Capture the cell that displays the provided text and extract its [x, y] central coordinate. 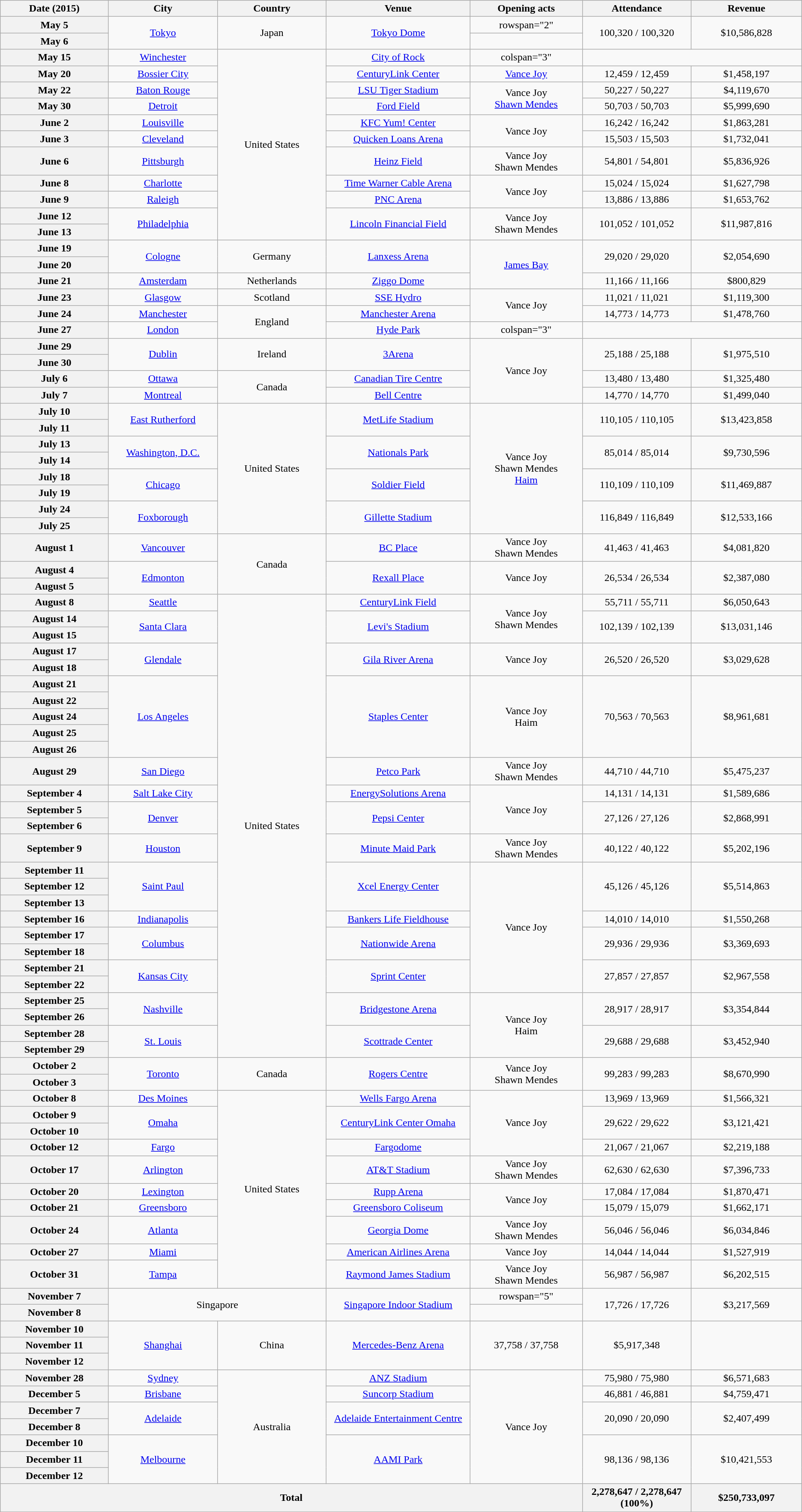
Date (2015) [54, 9]
September 21 [54, 968]
$11,469,887 [746, 485]
August 21 [54, 684]
August 14 [54, 619]
Nationwide Arena [398, 943]
June 21 [54, 281]
$2,967,558 [746, 976]
Rogers Centre [398, 1074]
Attendance [637, 9]
Fargodome [398, 1147]
England [272, 322]
Ziggo Dome [398, 281]
September 5 [54, 810]
Detroit [163, 106]
October 20 [54, 1192]
$6,034,846 [746, 1230]
September 9 [54, 848]
28,917 / 28,917 [637, 1009]
Greensboro Coliseum [398, 1208]
$6,202,515 [746, 1274]
$12,533,166 [746, 518]
Indianapolis [163, 919]
11,021 / 11,021 [637, 297]
Cologne [163, 257]
September 6 [54, 826]
56,046 / 56,046 [637, 1230]
55,711 / 55,711 [637, 602]
Hyde Park [398, 330]
October 27 [54, 1252]
$250,733,097 [746, 1498]
12,459 / 12,459 [637, 74]
Amsterdam [163, 281]
AT&T Stadium [398, 1170]
September 22 [54, 984]
September 25 [54, 1000]
September 16 [54, 919]
70,563 / 70,563 [637, 716]
Rupp Arena [398, 1192]
August 29 [54, 771]
CenturyLink Center Omaha [398, 1123]
June 30 [54, 362]
Lanxess Arena [398, 257]
Vance JoyShawn MendesHaim [526, 468]
Cleveland [163, 139]
September 28 [54, 1033]
62,630 / 62,630 [637, 1170]
December 12 [54, 1476]
$5,475,237 [746, 771]
$4,119,670 [746, 90]
Minute Maid Park [398, 848]
Brisbane [163, 1394]
October 9 [54, 1115]
Toronto [163, 1074]
June 12 [54, 216]
Heinz Field [398, 161]
25,188 / 25,188 [637, 354]
September 11 [54, 870]
May 6 [54, 41]
October 24 [54, 1230]
MetLife Stadium [398, 419]
October 31 [54, 1274]
50,703 / 50,703 [637, 106]
November 8 [54, 1312]
Scotland [272, 297]
October 12 [54, 1147]
Raymond James Stadium [398, 1274]
$1,550,268 [746, 919]
46,881 / 46,881 [637, 1394]
$10,586,828 [746, 33]
$2,387,080 [746, 578]
Rexall Place [398, 578]
56,987 / 56,987 [637, 1274]
rowspan="5" [526, 1296]
San Diego [163, 771]
November 7 [54, 1296]
Quicken Loans Arena [398, 139]
September 13 [54, 903]
$7,396,733 [746, 1170]
Ottawa [163, 379]
Salt Lake City [163, 793]
Des Moines [163, 1099]
May 22 [54, 90]
29,688 / 29,688 [637, 1041]
August 26 [54, 749]
December 10 [54, 1443]
85,014 / 85,014 [637, 452]
June 27 [54, 330]
Canadian Tire Centre [398, 379]
Lincoln Financial Field [398, 224]
Charlotte [163, 183]
Raleigh [163, 199]
$3,452,940 [746, 1041]
Washington, D.C. [163, 452]
December 11 [54, 1459]
$1,863,281 [746, 123]
$3,354,844 [746, 1009]
101,052 / 101,052 [637, 224]
BC Place [398, 548]
14,010 / 14,010 [637, 919]
14,131 / 14,131 [637, 793]
September 18 [54, 952]
December 8 [54, 1427]
$1,478,760 [746, 314]
Soldier Field [398, 485]
15,503 / 15,503 [637, 139]
Glasgow [163, 297]
June 9 [54, 199]
September 17 [54, 935]
CenturyLink Center [398, 74]
September 26 [54, 1017]
July 10 [54, 411]
13,480 / 13,480 [637, 379]
November 10 [54, 1329]
May 20 [54, 74]
December 7 [54, 1410]
May 15 [54, 57]
$2,868,991 [746, 818]
August 8 [54, 602]
29,020 / 29,020 [637, 257]
June 13 [54, 232]
Suncorp Stadium [398, 1394]
$1,870,471 [746, 1192]
Sydney [163, 1378]
June 3 [54, 139]
$8,670,990 [746, 1074]
Singapore Indoor Stadium [398, 1304]
116,849 / 116,849 [637, 518]
Montreal [163, 395]
July 7 [54, 395]
October 10 [54, 1131]
$3,029,628 [746, 659]
June 20 [54, 265]
LSU Tiger Stadium [398, 90]
Omaha [163, 1123]
Australia [272, 1427]
East Rutherford [163, 419]
$6,571,683 [746, 1378]
London [163, 330]
Foxborough [163, 518]
Country [272, 9]
October 21 [54, 1208]
May 30 [54, 106]
Melbourne [163, 1459]
Greensboro [163, 1208]
20,090 / 20,090 [637, 1419]
15,024 / 15,024 [637, 183]
Nashville [163, 1009]
27,126 / 27,126 [637, 818]
July 11 [54, 428]
November 11 [54, 1345]
Sprint Center [398, 976]
Scottrade Center [398, 1041]
Houston [163, 848]
$2,219,188 [746, 1147]
James Bay [526, 265]
Kansas City [163, 976]
41,463 / 41,463 [637, 548]
Louisville [163, 123]
$1,325,480 [746, 379]
July 25 [54, 526]
$1,499,040 [746, 395]
Wells Fargo Arena [398, 1099]
Bridgestone Arena [398, 1009]
September 12 [54, 886]
$1,119,300 [746, 297]
Bossier City [163, 74]
ANZ Stadium [398, 1378]
$2,054,690 [746, 257]
$1,527,919 [746, 1252]
$6,050,643 [746, 602]
Chicago [163, 485]
$1,566,321 [746, 1099]
St. Louis [163, 1041]
August 22 [54, 700]
Adelaide [163, 1419]
Arlington [163, 1170]
$10,421,553 [746, 1459]
$1,732,041 [746, 139]
Petco Park [398, 771]
45,126 / 45,126 [637, 886]
Winchester [163, 57]
Denver [163, 818]
Opening acts [526, 9]
August 15 [54, 635]
Atlanta [163, 1230]
July 19 [54, 493]
City of Rock [398, 57]
October 3 [54, 1082]
$1,653,762 [746, 199]
$5,999,690 [746, 106]
June 8 [54, 183]
$9,730,596 [746, 452]
Santa Clara [163, 627]
May 5 [54, 25]
Pittsburgh [163, 161]
15,079 / 15,079 [637, 1208]
Seattle [163, 602]
Manchester Arena [398, 314]
$5,917,348 [637, 1345]
June 24 [54, 314]
$1,662,171 [746, 1208]
Netherlands [272, 281]
40,122 / 40,122 [637, 848]
Total [291, 1498]
$1,458,197 [746, 74]
$5,836,926 [746, 161]
Singapore [217, 1304]
August 5 [54, 586]
$3,369,693 [746, 943]
Levi's Stadium [398, 627]
$800,829 [746, 281]
Georgia Dome [398, 1230]
17,726 / 17,726 [637, 1304]
Gila River Arena [398, 659]
$1,627,798 [746, 183]
August 1 [54, 548]
14,044 / 14,044 [637, 1252]
American Airlines Arena [398, 1252]
June 23 [54, 297]
Adelaide Entertainment Centre [398, 1419]
$1,589,686 [746, 793]
27,857 / 27,857 [637, 976]
KFC Yum! Center [398, 123]
$13,423,858 [746, 419]
Tokyo Dome [398, 33]
June 6 [54, 161]
100,320 / 100,320 [637, 33]
August 25 [54, 733]
November 12 [54, 1362]
$5,514,863 [746, 886]
110,109 / 110,109 [637, 485]
Saint Paul [163, 886]
$11,987,816 [746, 224]
Bankers Life Fieldhouse [398, 919]
$3,121,421 [746, 1123]
29,936 / 29,936 [637, 943]
21,067 / 21,067 [637, 1147]
Philadelphia [163, 224]
Staples Center [398, 716]
October 8 [54, 1099]
13,886 / 13,886 [637, 199]
37,758 / 37,758 [526, 1345]
July 14 [54, 460]
June 19 [54, 249]
26,534 / 26,534 [637, 578]
$8,961,681 [746, 716]
Time Warner Cable Arena [398, 183]
August 4 [54, 570]
AAMI Park [398, 1459]
Los Angeles [163, 716]
102,139 / 102,139 [637, 627]
October 2 [54, 1066]
$3,217,569 [746, 1304]
2,278,647 / 2,278,647 (100%) [637, 1498]
August 18 [54, 668]
Nationals Park [398, 452]
Tokyo [163, 33]
14,773 / 14,773 [637, 314]
September 4 [54, 793]
Japan [272, 33]
August 17 [54, 651]
$1,975,510 [746, 354]
Glendale [163, 659]
11,166 / 11,166 [637, 281]
44,710 / 44,710 [637, 771]
110,105 / 110,105 [637, 419]
Vancouver [163, 548]
Tampa [163, 1274]
August 24 [54, 716]
Manchester [163, 314]
July 24 [54, 509]
26,520 / 26,520 [637, 659]
July 6 [54, 379]
July 18 [54, 477]
EnergySolutions Arena [398, 793]
16,242 / 16,242 [637, 123]
Ireland [272, 354]
Bell Centre [398, 395]
$5,202,196 [746, 848]
Shanghai [163, 1345]
$4,759,471 [746, 1394]
Lexington [163, 1192]
SSE Hydro [398, 297]
$2,407,499 [746, 1419]
Columbus [163, 943]
June 2 [54, 123]
17,084 / 17,084 [637, 1192]
Baton Rouge [163, 90]
Fargo [163, 1147]
PNC Arena [398, 199]
50,227 / 50,227 [637, 90]
$13,031,146 [746, 627]
29,622 / 29,622 [637, 1123]
75,980 / 75,980 [637, 1378]
CenturyLink Field [398, 602]
Venue [398, 9]
99,283 / 99,283 [637, 1074]
rowspan="2" [526, 25]
98,136 / 98,136 [637, 1459]
Germany [272, 257]
October 17 [54, 1170]
November 28 [54, 1378]
September 29 [54, 1050]
14,770 / 14,770 [637, 395]
Gillette Stadium [398, 518]
Mercedes-Benz Arena [398, 1345]
3Arena [398, 354]
Miami [163, 1252]
City [163, 9]
China [272, 1345]
Dublin [163, 354]
July 13 [54, 444]
Edmonton [163, 578]
Ford Field [398, 106]
December 5 [54, 1394]
Revenue [746, 9]
54,801 / 54,801 [637, 161]
$4,081,820 [746, 548]
Xcel Energy Center [398, 886]
June 29 [54, 346]
Pepsi Center [398, 818]
13,969 / 13,969 [637, 1099]
